Determine the (X, Y) coordinate at the center of the cell enclosing the given text.  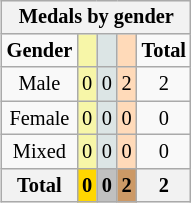
Medals by gender (96, 17)
Gender (40, 51)
Male (40, 84)
Female (40, 118)
Mixed (40, 152)
